Locate the cell with the specified text and output its (X, Y) center coordinate. 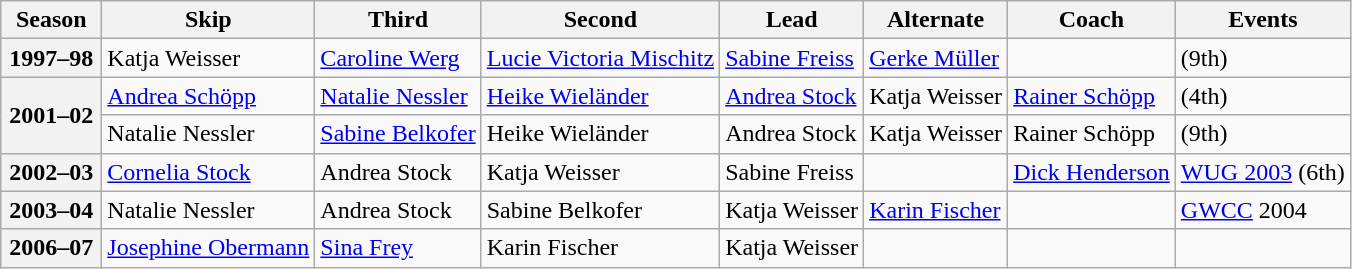
(4th) (1262, 96)
Alternate (936, 20)
2003–04 (52, 210)
Events (1262, 20)
Lucie Victoria Mischitz (600, 58)
2006–07 (52, 248)
WUG 2003 (6th) (1262, 172)
Sina Frey (398, 248)
2001–02 (52, 115)
2002–03 (52, 172)
1997–98 (52, 58)
Cornelia Stock (208, 172)
Season (52, 20)
Gerke Müller (936, 58)
Second (600, 20)
Andrea Schöpp (208, 96)
Third (398, 20)
Josephine Obermann (208, 248)
Caroline Werg (398, 58)
Lead (792, 20)
Skip (208, 20)
Coach (1092, 20)
GWCC 2004 (1262, 210)
Dick Henderson (1092, 172)
